Extract the [x, y] coordinate from the center of the cell holding the provided text.  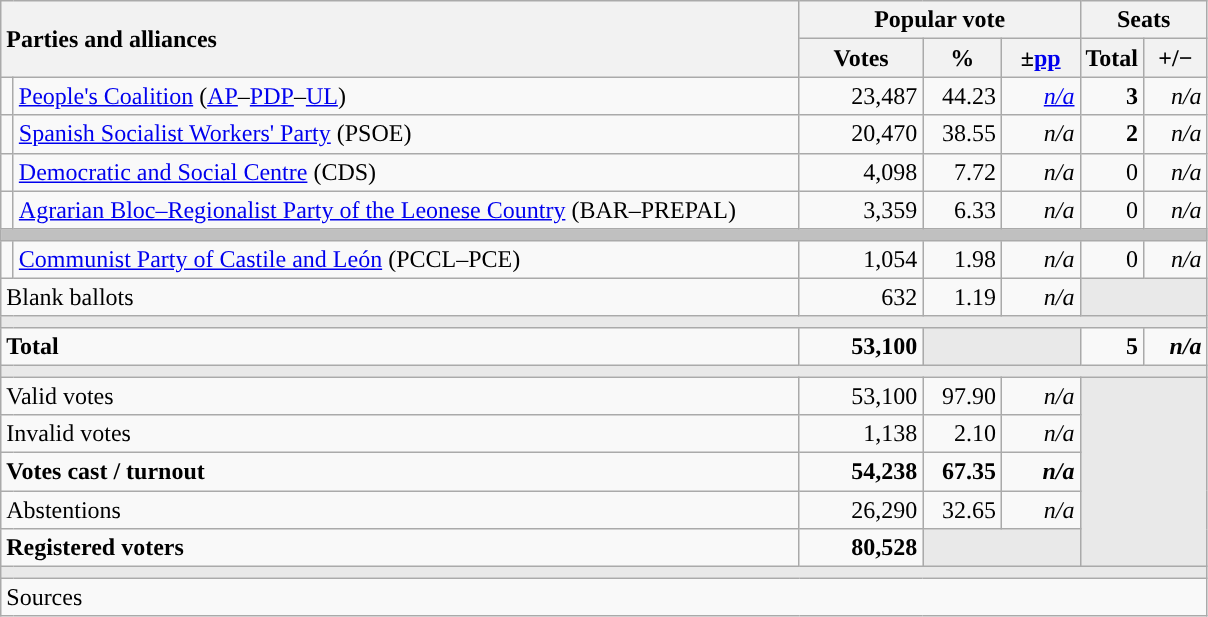
38.55 [962, 134]
44.23 [962, 96]
Votes cast / turnout [400, 472]
7.72 [962, 172]
20,470 [861, 134]
23,487 [861, 96]
1,138 [861, 434]
Sources [604, 597]
Popular vote [940, 20]
Blank ballots [400, 297]
Registered voters [400, 548]
Valid votes [400, 395]
Agrarian Bloc–Regionalist Party of the Leonese Country (BAR–PREPAL) [406, 210]
+/− [1176, 58]
Spanish Socialist Workers' Party (PSOE) [406, 134]
Communist Party of Castile and León (PCCL–PCE) [406, 259]
3 [1112, 96]
1.19 [962, 297]
1,054 [861, 259]
6.33 [962, 210]
67.35 [962, 472]
632 [861, 297]
Votes [861, 58]
±pp [1040, 58]
1.98 [962, 259]
Parties and alliances [400, 39]
4,098 [861, 172]
2.10 [962, 434]
Seats [1144, 20]
97.90 [962, 395]
3,359 [861, 210]
54,238 [861, 472]
80,528 [861, 548]
Abstentions [400, 510]
32.65 [962, 510]
26,290 [861, 510]
Democratic and Social Centre (CDS) [406, 172]
Invalid votes [400, 434]
People's Coalition (AP–PDP–UL) [406, 96]
% [962, 58]
5 [1112, 346]
2 [1112, 134]
